Capture the cell that displays the provided text and extract its [X, Y] central coordinate. 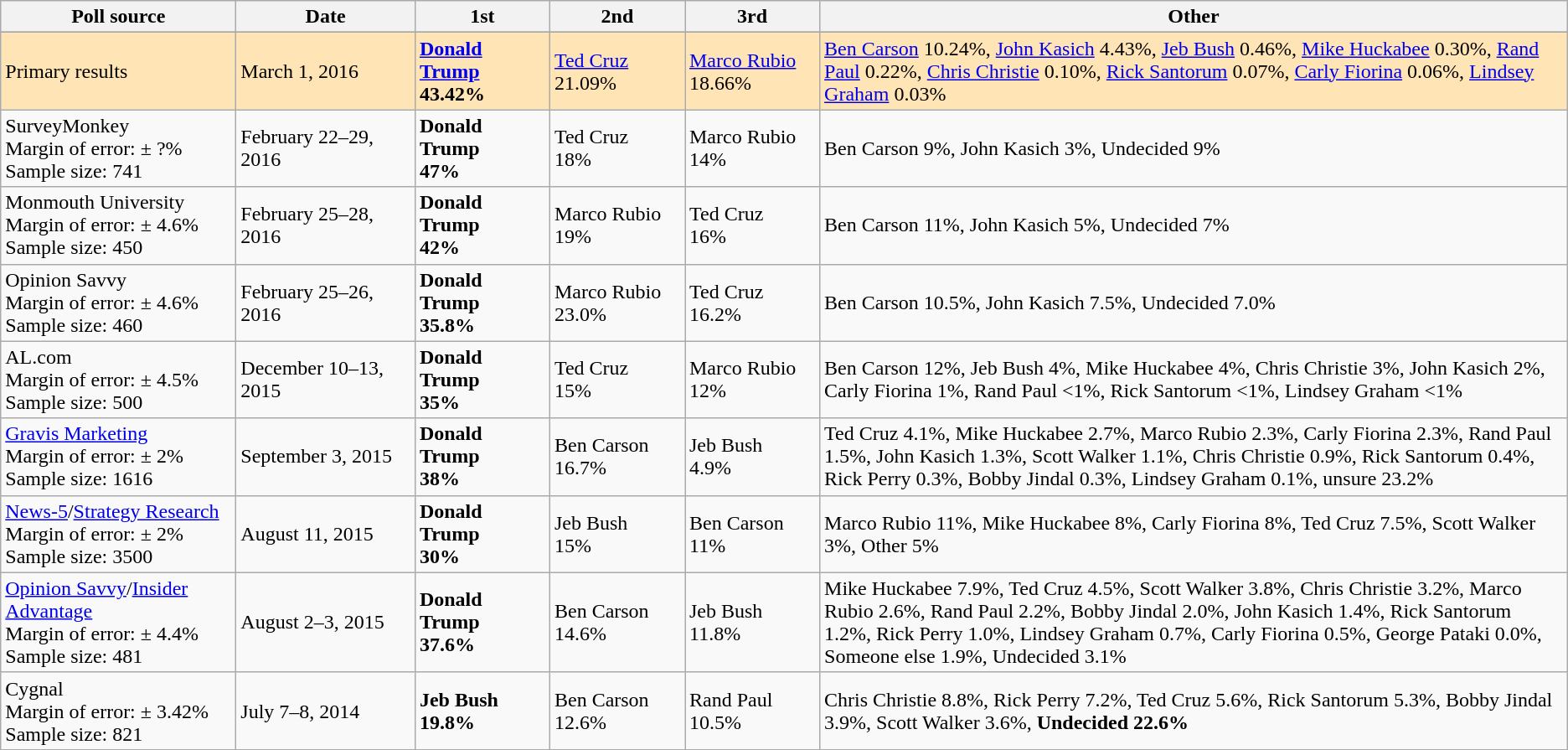
Ben Carson16.7% [616, 457]
Ben Carson12.6% [616, 711]
Marco Rubio19% [616, 225]
Donald Trump47% [482, 148]
Opinion SavvyMargin of error: ± 4.6% Sample size: 460 [119, 303]
CygnalMargin of error: ± 3.42% Sample size: 821 [119, 711]
Ted Cruz15% [616, 380]
Donald Trump43.42% [482, 71]
March 1, 2016 [326, 71]
AL.comMargin of error: ± 4.5% Sample size: 500 [119, 380]
Ted Cruz16.2% [752, 303]
February 25–26, 2016 [326, 303]
3rd [752, 17]
News-5/Strategy ResearchMargin of error: ± 2% Sample size: 3500 [119, 534]
Jeb Bush19.8% [482, 711]
Ted Cruz18% [616, 148]
Date [326, 17]
Monmouth UniversityMargin of error: ± 4.6% Sample size: 450 [119, 225]
September 3, 2015 [326, 457]
Donald Trump35.8% [482, 303]
Marco Rubio14% [752, 148]
2nd [616, 17]
Primary results [119, 71]
Ben Carson 9%, John Kasich 3%, Undecided 9% [1194, 148]
Ben Carson14.6% [616, 622]
Ben Carson 10.5%, John Kasich 7.5%, Undecided 7.0% [1194, 303]
Donald Trump37.6% [482, 622]
Donald Trump35% [482, 380]
Rand Paul10.5% [752, 711]
Ted Cruz16% [752, 225]
SurveyMonkeyMargin of error: ± ?% Sample size: 741 [119, 148]
February 22–29, 2016 [326, 148]
Ted Cruz21.09% [616, 71]
1st [482, 17]
February 25–28, 2016 [326, 225]
Jeb Bush4.9% [752, 457]
Marco Rubio 11%, Mike Huckabee 8%, Carly Fiorina 8%, Ted Cruz 7.5%, Scott Walker 3%, Other 5% [1194, 534]
Donald Trump30% [482, 534]
Poll source [119, 17]
July 7–8, 2014 [326, 711]
Donald Trump42% [482, 225]
Marco Rubio23.0% [616, 303]
August 2–3, 2015 [326, 622]
Jeb Bush11.8% [752, 622]
December 10–13, 2015 [326, 380]
Marco Rubio12% [752, 380]
Chris Christie 8.8%, Rick Perry 7.2%, Ted Cruz 5.6%, Rick Santorum 5.3%, Bobby Jindal 3.9%, Scott Walker 3.6%, Undecided 22.6% [1194, 711]
August 11, 2015 [326, 534]
Other [1194, 17]
Marco Rubio18.66% [752, 71]
Donald Trump38% [482, 457]
Jeb Bush15% [616, 534]
Gravis MarketingMargin of error: ± 2% Sample size: 1616 [119, 457]
Ben Carson 11%, John Kasich 5%, Undecided 7% [1194, 225]
Opinion Savvy/Insider AdvantageMargin of error: ± 4.4% Sample size: 481 [119, 622]
Ben Carson11% [752, 534]
